Return the (X, Y) coordinate for the center point of the cell that contains the specified text.  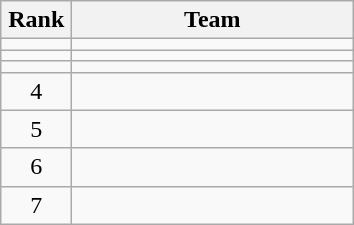
Team (212, 20)
7 (36, 205)
6 (36, 167)
5 (36, 129)
Rank (36, 20)
4 (36, 91)
